From the cell containing the given text, extract its center point as [x, y] coordinate. 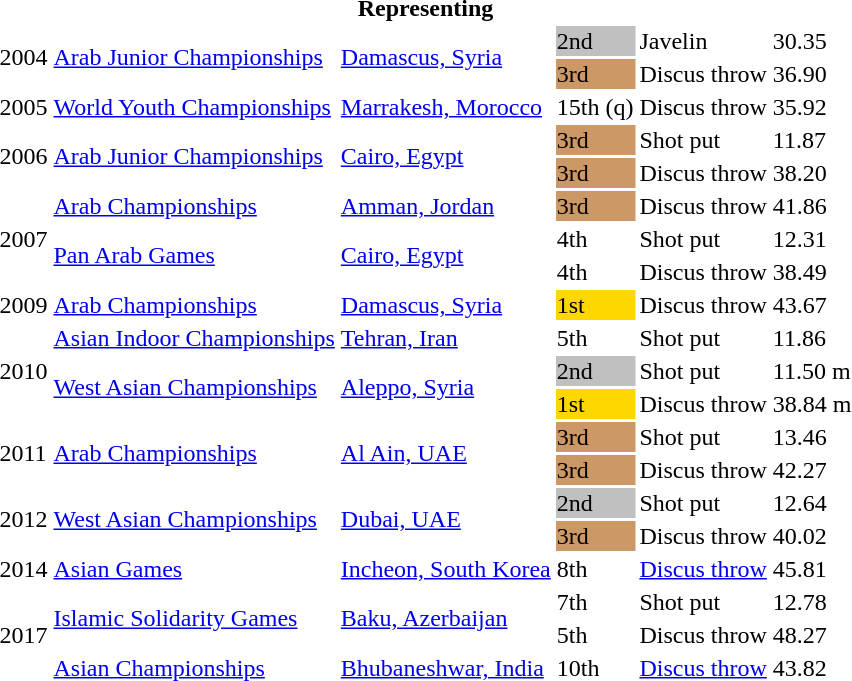
Dubai, UAE [446, 520]
Tehran, Iran [446, 338]
7th [595, 602]
Javelin [703, 41]
Islamic Solidarity Games [194, 618]
Al Ain, UAE [446, 454]
Pan Arab Games [194, 256]
8th [595, 569]
Asian Indoor Championships [194, 338]
Asian Games [194, 569]
Aleppo, Syria [446, 388]
Baku, Azerbaijan [446, 618]
Incheon, South Korea [446, 569]
World Youth Championships [194, 107]
15th (q) [595, 107]
Marrakesh, Morocco [446, 107]
Amman, Jordan [446, 206]
